Return (X, Y) of the center of cell containing provided text 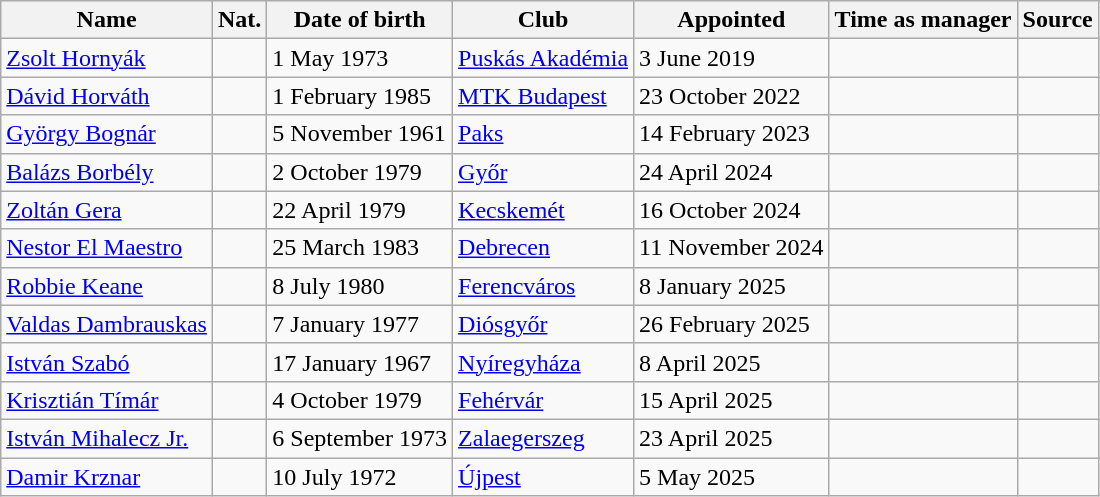
7 January 1977 (360, 324)
Dávid Horváth (107, 96)
1 February 1985 (360, 96)
Krisztián Tímár (107, 400)
Kecskemét (544, 210)
Robbie Keane (107, 286)
Fehérvár (544, 400)
25 March 1983 (360, 248)
MTK Budapest (544, 96)
Zsolt Hornyák (107, 58)
Source (1058, 20)
Nat. (239, 20)
10 July 1972 (360, 477)
Damir Krznar (107, 477)
11 November 2024 (732, 248)
16 October 2024 (732, 210)
Nestor El Maestro (107, 248)
István Szabó (107, 362)
Zalaegerszeg (544, 438)
Újpest (544, 477)
Zoltán Gera (107, 210)
György Bognár (107, 134)
26 February 2025 (732, 324)
22 April 1979 (360, 210)
5 November 1961 (360, 134)
23 April 2025 (732, 438)
8 April 2025 (732, 362)
Date of birth (360, 20)
Valdas Dambrauskas (107, 324)
Name (107, 20)
Nyíregyháza (544, 362)
4 October 1979 (360, 400)
Time as manager (923, 20)
15 April 2025 (732, 400)
Paks (544, 134)
Győr (544, 172)
Diósgyőr (544, 324)
1 May 1973 (360, 58)
3 June 2019 (732, 58)
2 October 1979 (360, 172)
8 January 2025 (732, 286)
Appointed (732, 20)
14 February 2023 (732, 134)
23 October 2022 (732, 96)
24 April 2024 (732, 172)
6 September 1973 (360, 438)
Club (544, 20)
Debrecen (544, 248)
5 May 2025 (732, 477)
István Mihalecz Jr. (107, 438)
Puskás Akadémia (544, 58)
Ferencváros (544, 286)
17 January 1967 (360, 362)
Balázs Borbély (107, 172)
8 July 1980 (360, 286)
